From the cell containing the given text, extract its center point as (x, y) coordinate. 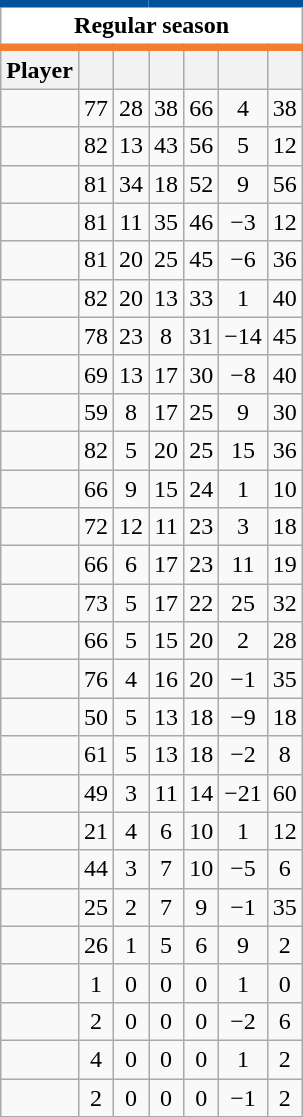
22 (202, 603)
34 (132, 184)
−14 (244, 336)
−6 (244, 260)
73 (96, 603)
Regular season (152, 26)
16 (166, 679)
−8 (244, 374)
69 (96, 374)
49 (96, 793)
60 (284, 793)
59 (96, 412)
24 (202, 489)
−21 (244, 793)
21 (96, 831)
52 (202, 184)
−3 (244, 222)
44 (96, 869)
14 (202, 793)
19 (284, 565)
43 (166, 146)
33 (202, 298)
32 (284, 603)
−9 (244, 717)
76 (96, 679)
61 (96, 755)
26 (96, 945)
50 (96, 717)
46 (202, 222)
78 (96, 336)
Player (40, 68)
31 (202, 336)
−5 (244, 869)
72 (96, 527)
77 (96, 108)
